Identify which cell holds the provided text, then report its (X, Y) central coordinate. 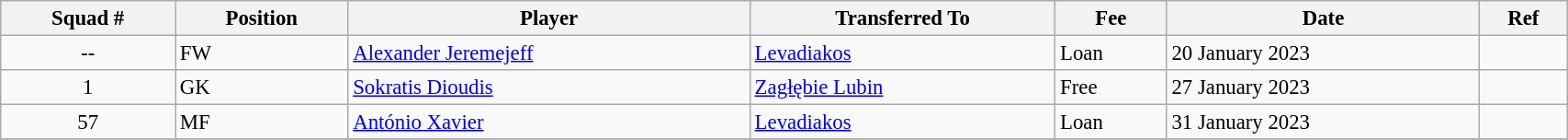
Position (262, 18)
-- (88, 53)
Squad # (88, 18)
Transferred To (902, 18)
MF (262, 122)
Alexander Jeremejeff (549, 53)
27 January 2023 (1323, 87)
Zagłębie Lubin (902, 87)
Ref (1523, 18)
57 (88, 122)
Date (1323, 18)
31 January 2023 (1323, 122)
1 (88, 87)
Fee (1111, 18)
FW (262, 53)
20 January 2023 (1323, 53)
Player (549, 18)
Free (1111, 87)
Sokratis Dioudis (549, 87)
GK (262, 87)
António Xavier (549, 122)
